Identify which cell holds the provided text, then report its [x, y] central coordinate. 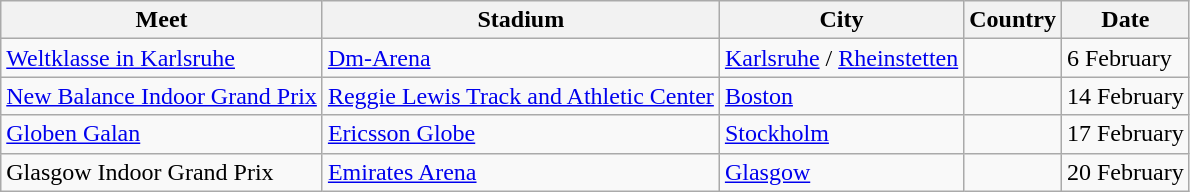
6 February [1125, 58]
17 February [1125, 134]
Emirates Arena [520, 172]
New Balance Indoor Grand Prix [162, 96]
14 February [1125, 96]
Ericsson Globe [520, 134]
Globen Galan [162, 134]
Glasgow Indoor Grand Prix [162, 172]
Meet [162, 20]
20 February [1125, 172]
City [841, 20]
Weltklasse in Karlsruhe [162, 58]
Stadium [520, 20]
Date [1125, 20]
Karlsruhe / Rheinstetten [841, 58]
Country [1013, 20]
Stockholm [841, 134]
Reggie Lewis Track and Athletic Center [520, 96]
Dm-Arena [520, 58]
Glasgow [841, 172]
Boston [841, 96]
